Return the [X, Y] coordinate for the center point of the cell that contains the specified text.  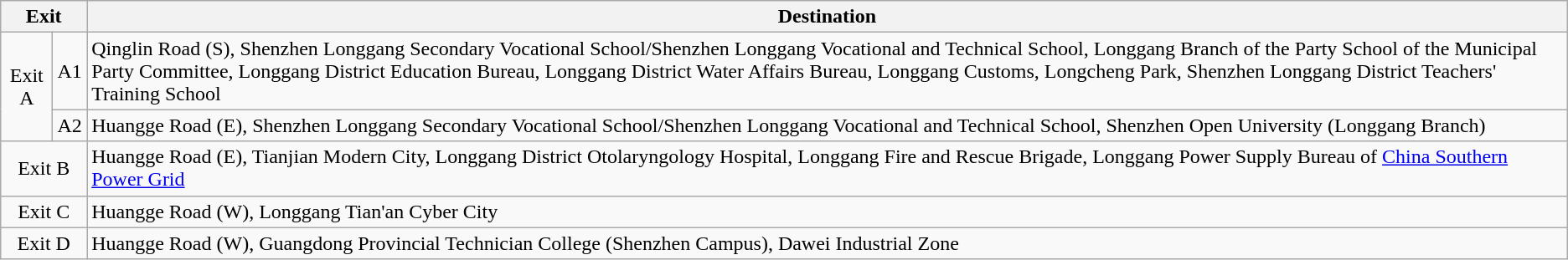
Huangge Road (W), Longgang Tian'an Cyber City [828, 212]
A2 [70, 125]
Exit A [27, 87]
Exit D [44, 243]
A1 [70, 71]
Destination [828, 17]
Exit B [44, 169]
Huangge Road (W), Guangdong Provincial Technician College (Shenzhen Campus), Dawei Industrial Zone [828, 243]
Exit [44, 17]
Exit C [44, 212]
